Search for the cell housing the specified text and yield its [x, y] center coordinate. 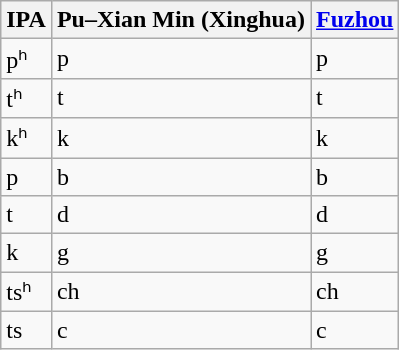
pʰ [26, 59]
tsʰ [26, 292]
Pu–Xian Min (Xinghua) [180, 20]
tʰ [26, 98]
Fuzhou [354, 20]
kʰ [26, 138]
IPA [26, 20]
ts [26, 330]
